For the text-containing cell, return its midpoint in [x, y] coordinate format. 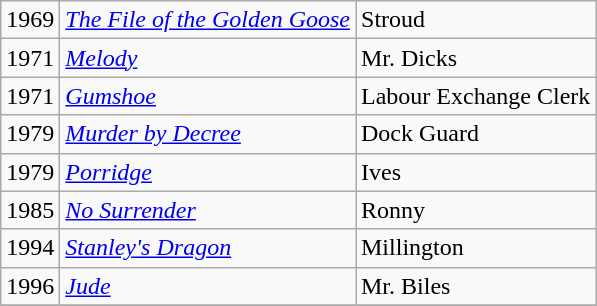
No Surrender [208, 210]
Jude [208, 286]
1994 [30, 248]
Ives [476, 172]
Labour Exchange Clerk [476, 96]
Stroud [476, 20]
Melody [208, 58]
The File of the Golden Goose [208, 20]
Murder by Decree [208, 134]
Ronny [476, 210]
Dock Guard [476, 134]
Gumshoe [208, 96]
Stanley's Dragon [208, 248]
1969 [30, 20]
Mr. Biles [476, 286]
Millington [476, 248]
Porridge [208, 172]
Mr. Dicks [476, 58]
1985 [30, 210]
1996 [30, 286]
